Output the [x, y] coordinate of the center of the cell containing the given text.  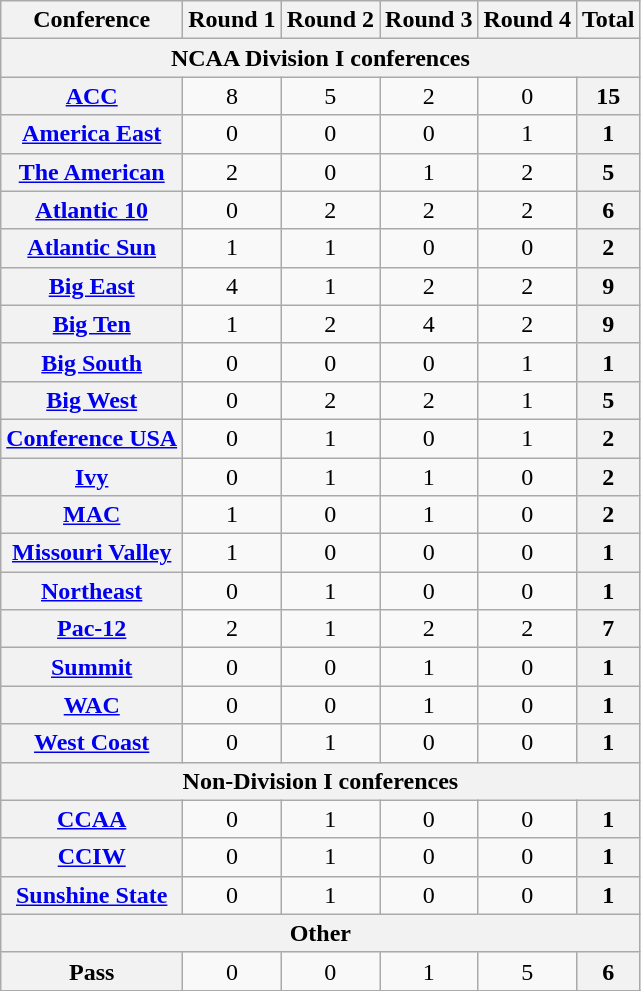
CCIW [92, 857]
Atlantic 10 [92, 210]
Big South [92, 362]
Round 4 [527, 20]
Total [608, 20]
Sunshine State [92, 895]
Big West [92, 400]
Big East [92, 286]
NCAA Division I conferences [320, 58]
15 [608, 96]
WAC [92, 705]
Round 3 [429, 20]
CCAA [92, 819]
Northeast [92, 591]
Pass [92, 971]
America East [92, 134]
Big Ten [92, 324]
MAC [92, 515]
Missouri Valley [92, 553]
The American [92, 172]
Ivy [92, 477]
Non-Division I conferences [320, 781]
Other [320, 933]
Round 1 [232, 20]
West Coast [92, 743]
ACC [92, 96]
Atlantic Sun [92, 248]
Conference USA [92, 438]
7 [608, 629]
Round 2 [330, 20]
Summit [92, 667]
8 [232, 96]
Pac-12 [92, 629]
Conference [92, 20]
